Provide the (x, y) coordinate of the cell's center where the given text is located.  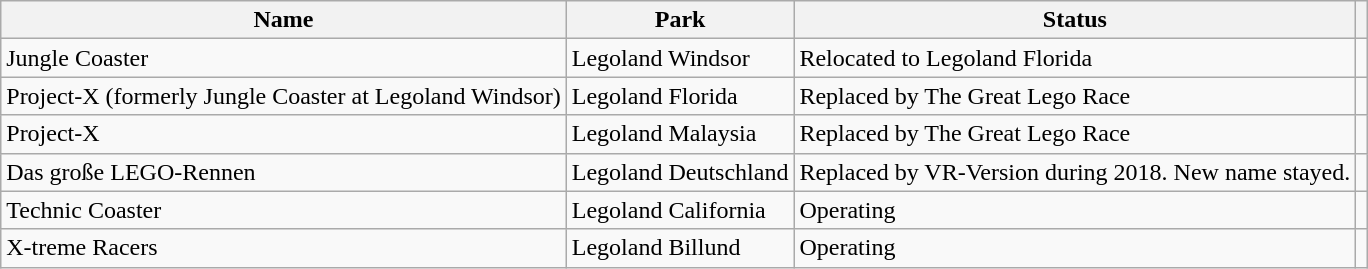
Replaced by VR-Version during 2018. New name stayed. (1075, 172)
Status (1075, 20)
Park (680, 20)
Project-X (284, 134)
Relocated to Legoland Florida (1075, 58)
Legoland Billund (680, 248)
Project-X (formerly Jungle Coaster at Legoland Windsor) (284, 96)
Technic Coaster (284, 210)
Legoland Florida (680, 96)
Legoland Malaysia (680, 134)
X-treme Racers (284, 248)
Das große LEGO-Rennen (284, 172)
Legoland Deutschland (680, 172)
Legoland California (680, 210)
Legoland Windsor (680, 58)
Name (284, 20)
Jungle Coaster (284, 58)
